Detect which cell encompasses the target text, then output its (x, y) center coordinate. 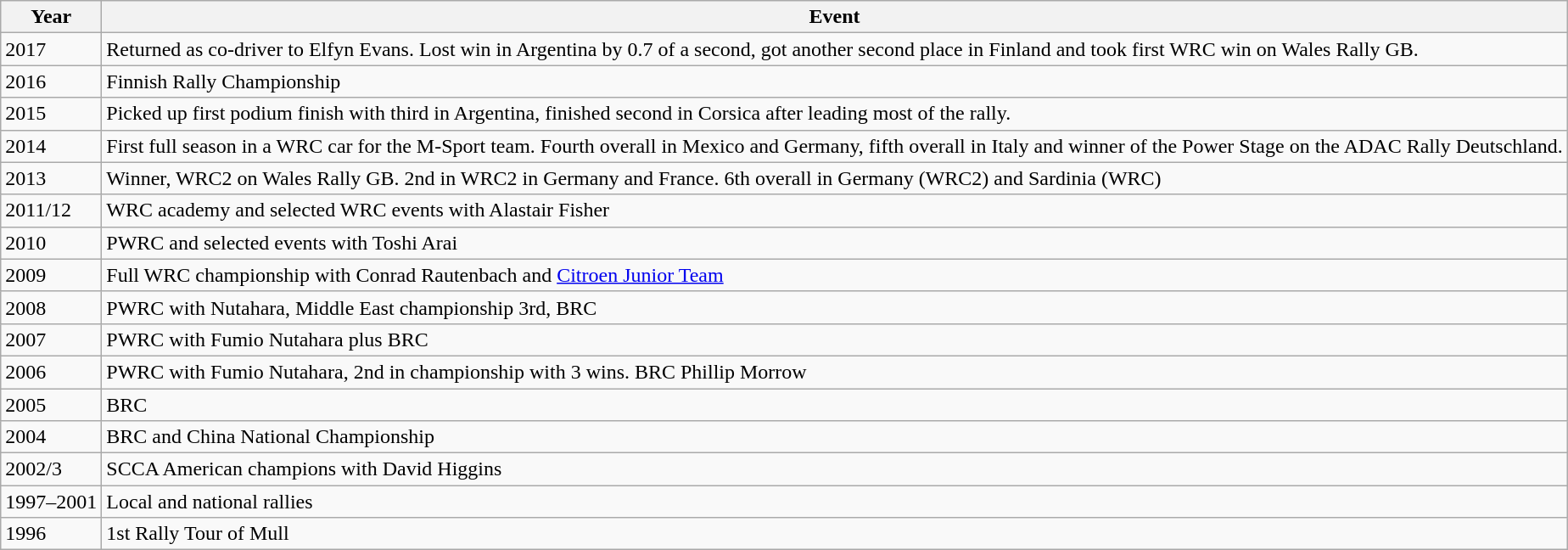
2017 (51, 49)
Winner, WRC2 on Wales Rally GB. 2nd in WRC2 in Germany and France. 6th overall in Germany (WRC2) and Sardinia (WRC) (835, 178)
2006 (51, 372)
2016 (51, 81)
2015 (51, 114)
Full WRC championship with Conrad Rautenbach and Citroen Junior Team (835, 275)
2004 (51, 437)
WRC academy and selected WRC events with Alastair Fisher (835, 210)
BRC and China National Championship (835, 437)
Picked up first podium finish with third in Argentina, finished second in Corsica after leading most of the rally. (835, 114)
2013 (51, 178)
2010 (51, 243)
1st Rally Tour of Mull (835, 534)
SCCA American champions with David Higgins (835, 469)
1997–2001 (51, 502)
2005 (51, 405)
2008 (51, 307)
Event (835, 17)
Year (51, 17)
PWRC with Fumio Nutahara, 2nd in championship with 3 wins. BRC Phillip Morrow (835, 372)
2007 (51, 340)
BRC (835, 405)
1996 (51, 534)
Local and national rallies (835, 502)
PWRC with Fumio Nutahara plus BRC (835, 340)
2011/12 (51, 210)
2014 (51, 146)
Finnish Rally Championship (835, 81)
2002/3 (51, 469)
2009 (51, 275)
PWRC with Nutahara, Middle East championship 3rd, BRC (835, 307)
PWRC and selected events with Toshi Arai (835, 243)
